Extract the [x, y] coordinate from the center of the cell holding the provided text.  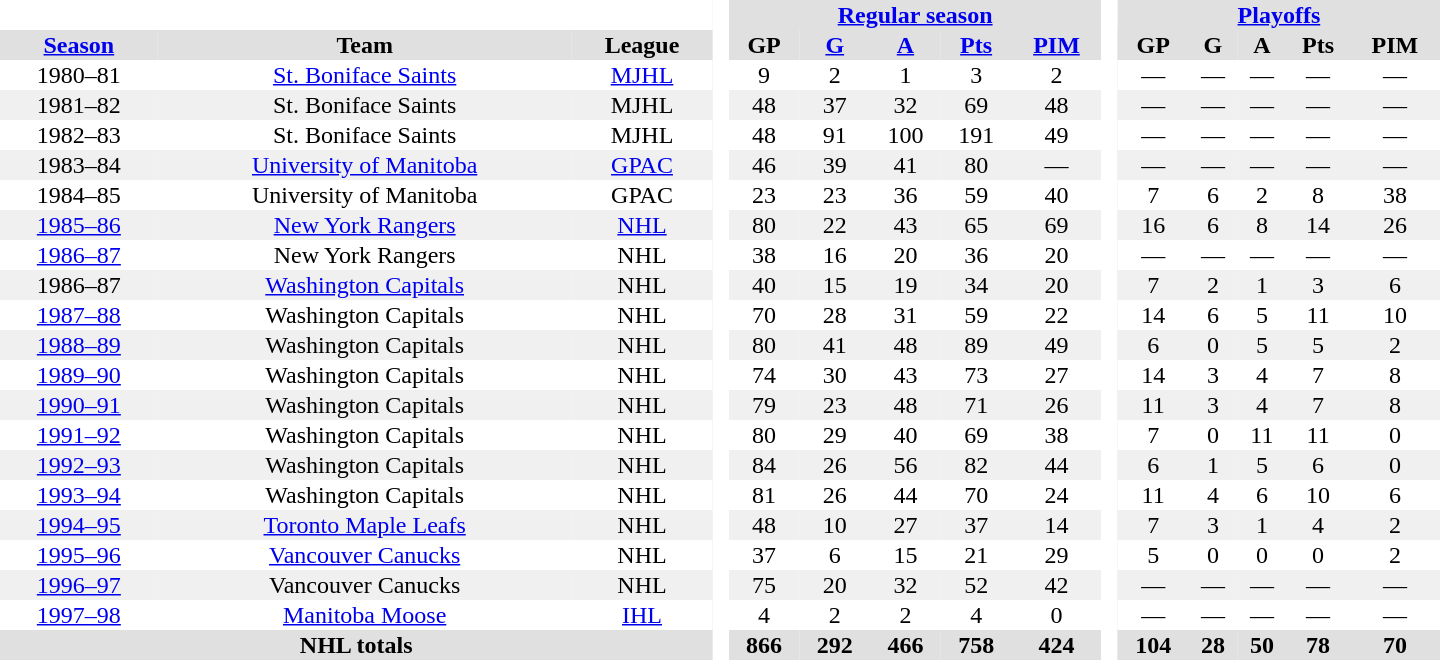
79 [764, 405]
292 [834, 645]
1983–84 [79, 165]
1981–82 [79, 105]
21 [976, 555]
1980–81 [79, 75]
466 [906, 645]
78 [1318, 645]
104 [1154, 645]
74 [764, 375]
1988–89 [79, 345]
1985–86 [79, 225]
52 [976, 585]
Team [365, 45]
1987–88 [79, 315]
73 [976, 375]
84 [764, 465]
866 [764, 645]
91 [834, 135]
1984–85 [79, 195]
1990–91 [79, 405]
81 [764, 495]
56 [906, 465]
IHL [642, 615]
19 [906, 285]
Playoffs [1279, 15]
42 [1056, 585]
65 [976, 225]
9 [764, 75]
1994–95 [79, 525]
1997–98 [79, 615]
1989–90 [79, 375]
1995–96 [79, 555]
Regular season [916, 15]
NHL totals [356, 645]
46 [764, 165]
75 [764, 585]
Toronto Maple Leafs [365, 525]
Manitoba Moose [365, 615]
1996–97 [79, 585]
191 [976, 135]
30 [834, 375]
Season [79, 45]
82 [976, 465]
424 [1056, 645]
39 [834, 165]
758 [976, 645]
34 [976, 285]
1991–92 [79, 435]
1992–93 [79, 465]
71 [976, 405]
1982–83 [79, 135]
50 [1262, 645]
100 [906, 135]
League [642, 45]
89 [976, 345]
24 [1056, 495]
1993–94 [79, 495]
31 [906, 315]
